Scan for the cell matching the given text and deliver its [X, Y] coordinate at center. 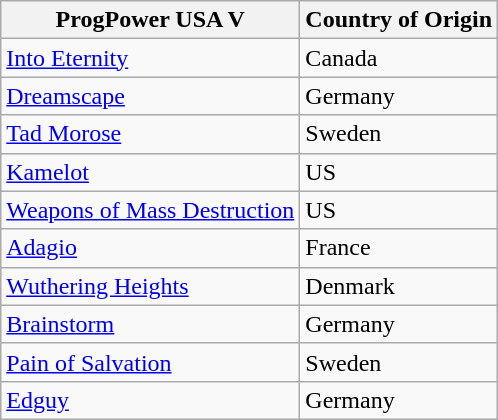
ProgPower USA V [150, 20]
Adagio [150, 248]
Pain of Salvation [150, 362]
Tad Morose [150, 134]
Country of Origin [399, 20]
Edguy [150, 400]
Wuthering Heights [150, 286]
Weapons of Mass Destruction [150, 210]
Brainstorm [150, 324]
France [399, 248]
Kamelot [150, 172]
Into Eternity [150, 58]
Denmark [399, 286]
Dreamscape [150, 96]
Canada [399, 58]
